Capture the cell that displays the provided text and extract its [X, Y] central coordinate. 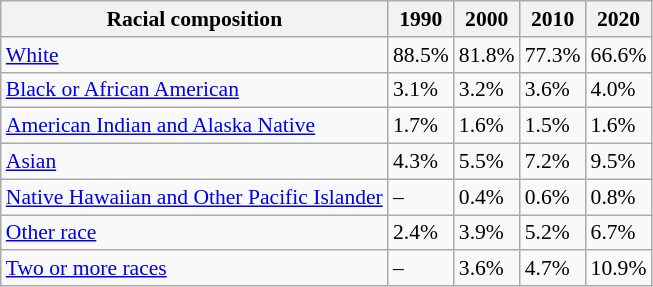
2010 [553, 19]
Native Hawaiian and Other Pacific Islander [194, 197]
7.2% [553, 162]
3.1% [421, 90]
3.2% [487, 90]
9.5% [619, 162]
4.3% [421, 162]
88.5% [421, 55]
Asian [194, 162]
2000 [487, 19]
5.2% [553, 233]
2020 [619, 19]
10.9% [619, 269]
0.4% [487, 197]
4.7% [553, 269]
American Indian and Alaska Native [194, 126]
0.6% [553, 197]
0.8% [619, 197]
Two or more races [194, 269]
5.5% [487, 162]
2.4% [421, 233]
81.8% [487, 55]
77.3% [553, 55]
Black or African American [194, 90]
1.7% [421, 126]
4.0% [619, 90]
66.6% [619, 55]
Other race [194, 233]
White [194, 55]
3.9% [487, 233]
1.5% [553, 126]
1990 [421, 19]
Racial composition [194, 19]
6.7% [619, 233]
